Return [x, y] of the center of cell containing provided text 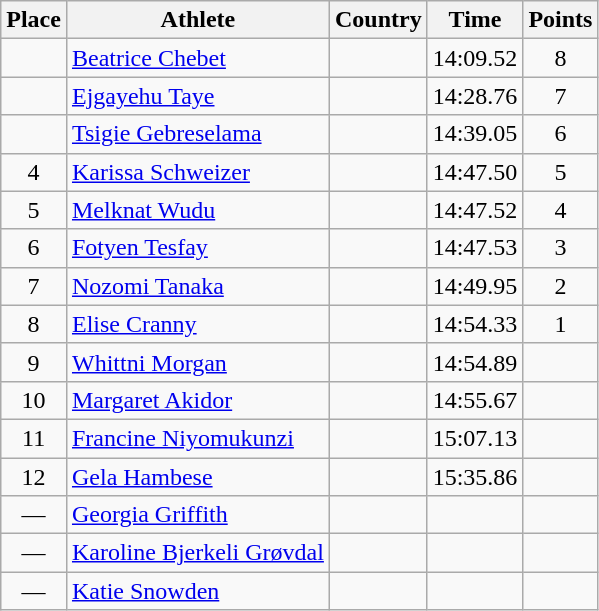
Country [378, 20]
Athlete [198, 20]
Melknat Wudu [198, 210]
Francine Niyomukunzi [198, 438]
Georgia Griffith [198, 515]
Karoline Bjerkeli Grøvdal [198, 553]
Ejgayehu Taye [198, 96]
14:54.33 [475, 324]
Katie Snowden [198, 591]
Tsigie Gebreselama [198, 134]
14:28.76 [475, 96]
15:07.13 [475, 438]
Gela Hambese [198, 477]
Beatrice Chebet [198, 58]
Margaret Akidor [198, 400]
12 [34, 477]
3 [560, 248]
Place [34, 20]
14:47.50 [475, 172]
Whittni Morgan [198, 362]
14:54.89 [475, 362]
Points [560, 20]
1 [560, 324]
15:35.86 [475, 477]
14:39.05 [475, 134]
14:55.67 [475, 400]
10 [34, 400]
Karissa Schweizer [198, 172]
Fotyen Tesfay [198, 248]
14:47.53 [475, 248]
Elise Cranny [198, 324]
9 [34, 362]
14:47.52 [475, 210]
14:49.95 [475, 286]
11 [34, 438]
14:09.52 [475, 58]
Time [475, 20]
Nozomi Tanaka [198, 286]
2 [560, 286]
